Scan for the cell matching the given text and deliver its (X, Y) coordinate at center. 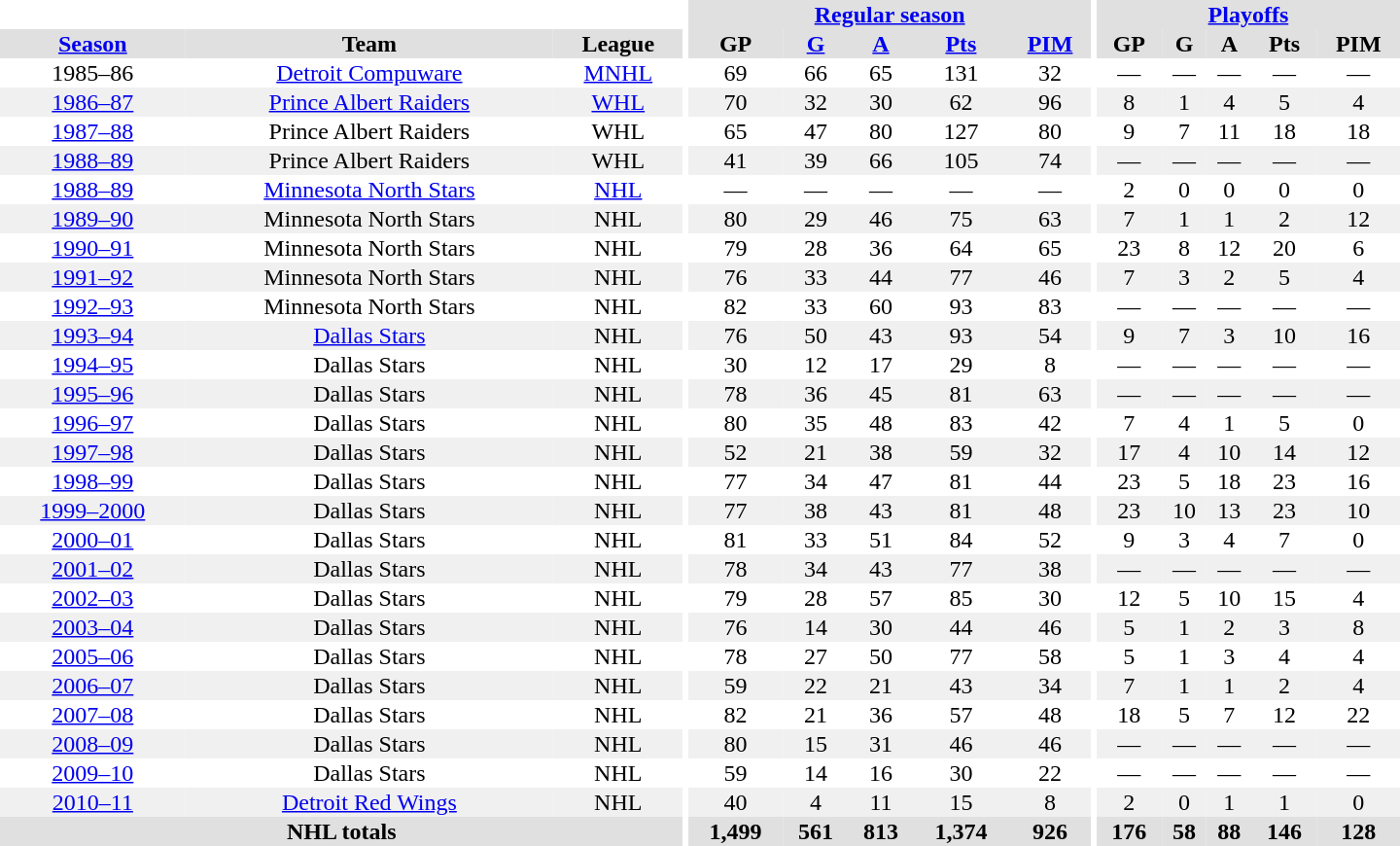
2009–10 (93, 773)
2007–08 (93, 715)
1,499 (736, 831)
64 (961, 248)
105 (961, 160)
96 (1050, 102)
40 (736, 802)
1998–99 (93, 481)
1993–94 (93, 335)
62 (961, 102)
69 (736, 73)
Team (369, 44)
1995–96 (93, 394)
2005–06 (93, 656)
2006–07 (93, 686)
1999–2000 (93, 511)
Playoffs (1248, 15)
2001–02 (93, 569)
1985–86 (93, 73)
1992–93 (93, 306)
31 (881, 744)
70 (736, 102)
1986–87 (93, 102)
39 (817, 160)
6 (1358, 248)
2008–09 (93, 744)
813 (881, 831)
Detroit Compuware (369, 73)
1,374 (961, 831)
561 (817, 831)
926 (1050, 831)
2010–11 (93, 802)
75 (961, 219)
League (618, 44)
1987–88 (93, 131)
60 (881, 306)
127 (961, 131)
Regular season (891, 15)
131 (961, 73)
84 (961, 540)
41 (736, 160)
1990–91 (93, 248)
NHL totals (341, 831)
74 (1050, 160)
27 (817, 656)
Detroit Red Wings (369, 802)
MNHL (618, 73)
176 (1130, 831)
1997–98 (93, 452)
45 (881, 394)
85 (961, 598)
35 (817, 423)
1991–92 (93, 277)
2003–04 (93, 627)
20 (1285, 248)
1994–95 (93, 365)
13 (1229, 511)
1989–90 (93, 219)
146 (1285, 831)
Season (93, 44)
51 (881, 540)
88 (1229, 831)
1996–97 (93, 423)
2000–01 (93, 540)
128 (1358, 831)
2002–03 (93, 598)
42 (1050, 423)
54 (1050, 335)
